Locate the cell with the specified text and output its (X, Y) center coordinate. 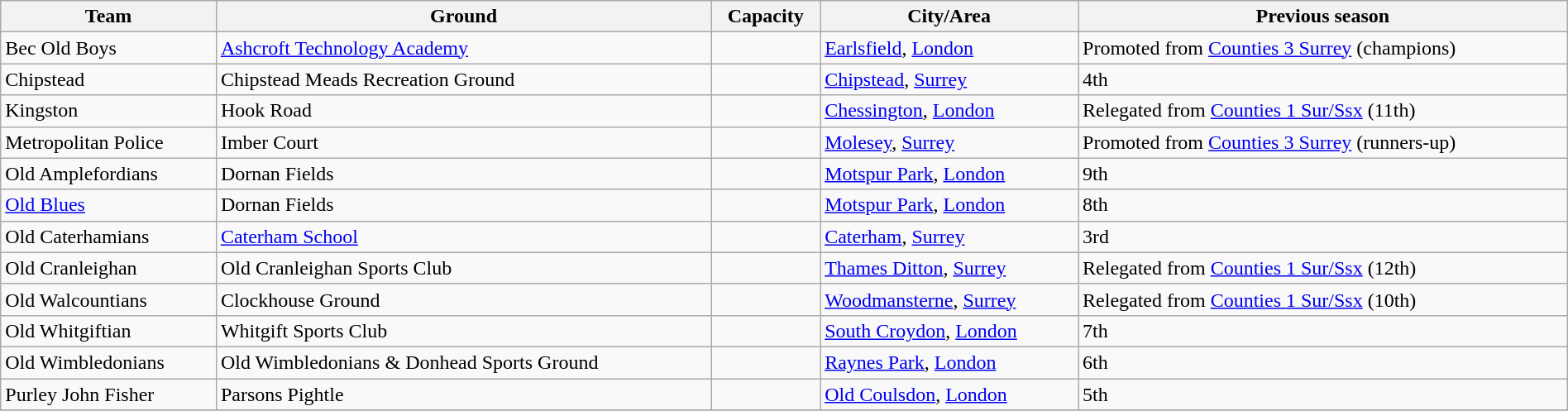
Old Caterhamians (109, 237)
Old Wimbledonians (109, 362)
Clockhouse Ground (463, 299)
Metropolitan Police (109, 142)
Kingston (109, 111)
5th (1323, 394)
Earlsfield, London (949, 48)
Promoted from Counties 3 Surrey (champions) (1323, 48)
Old Amplefordians (109, 174)
Capacity (766, 17)
Old Walcountians (109, 299)
Team (109, 17)
Bec Old Boys (109, 48)
3rd (1323, 237)
Old Whitgiftian (109, 331)
4th (1323, 79)
Hook Road (463, 111)
Chessington, London (949, 111)
Old Wimbledonians & Donhead Sports Ground (463, 362)
Previous season (1323, 17)
Old Coulsdon, London (949, 394)
Woodmansterne, Surrey (949, 299)
Caterham, Surrey (949, 237)
Chipstead, Surrey (949, 79)
Parsons Pightle (463, 394)
Ground (463, 17)
Ashcroft Technology Academy (463, 48)
South Croydon, London (949, 331)
Imber Court (463, 142)
8th (1323, 205)
Old Blues (109, 205)
Raynes Park, London (949, 362)
Molesey, Surrey (949, 142)
Promoted from Counties 3 Surrey (runners-up) (1323, 142)
Whitgift Sports Club (463, 331)
Relegated from Counties 1 Sur/Ssx (12th) (1323, 268)
6th (1323, 362)
City/Area (949, 17)
Chipstead Meads Recreation Ground (463, 79)
Caterham School (463, 237)
Purley John Fisher (109, 394)
Relegated from Counties 1 Sur/Ssx (11th) (1323, 111)
Relegated from Counties 1 Sur/Ssx (10th) (1323, 299)
9th (1323, 174)
Old Cranleighan (109, 268)
Old Cranleighan Sports Club (463, 268)
7th (1323, 331)
Thames Ditton, Surrey (949, 268)
Chipstead (109, 79)
